Search for the cell housing the specified text and yield its (X, Y) center coordinate. 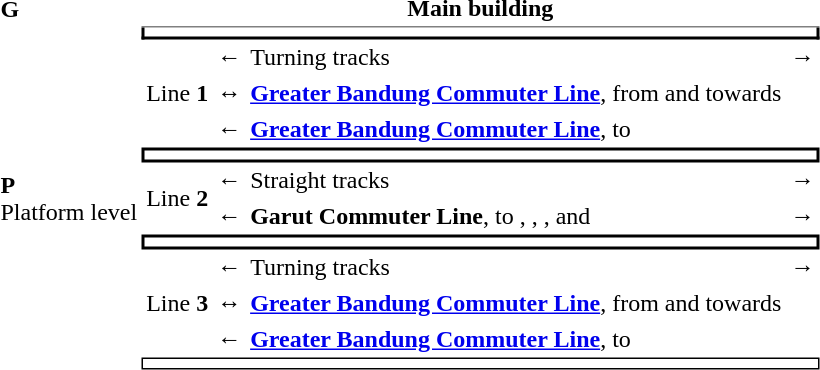
Line 3 (178, 304)
Line 2 (178, 198)
Line 1 (178, 94)
Garut Commuter Line, to , , , and (516, 216)
Straight tracks (516, 180)
